For the text-containing cell, return its midpoint in (x, y) coordinate format. 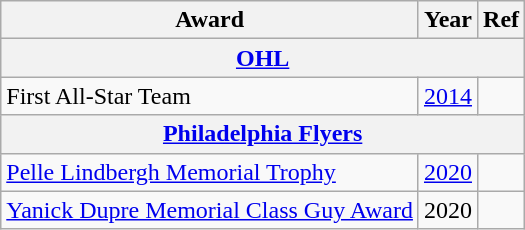
Pelle Lindbergh Memorial Trophy (210, 172)
2014 (448, 96)
Year (448, 20)
Philadelphia Flyers (263, 134)
Award (210, 20)
Yanick Dupre Memorial Class Guy Award (210, 210)
OHL (263, 58)
First All-Star Team (210, 96)
Ref (502, 20)
